Capture the cell that displays the provided text and extract its [X, Y] central coordinate. 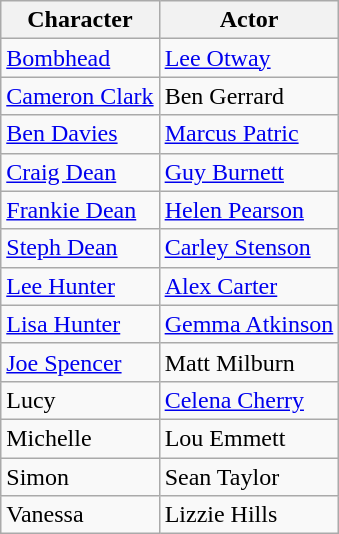
Steph Dean [80, 248]
Ben Gerrard [249, 96]
Character [80, 20]
Lucy [80, 400]
Simon [80, 477]
Craig Dean [80, 172]
Lee Hunter [80, 286]
Sean Taylor [249, 477]
Marcus Patric [249, 134]
Bombhead [80, 58]
Actor [249, 20]
Helen Pearson [249, 210]
Carley Stenson [249, 248]
Lou Emmett [249, 438]
Lee Otway [249, 58]
Lisa Hunter [80, 324]
Guy Burnett [249, 172]
Gemma Atkinson [249, 324]
Frankie Dean [80, 210]
Alex Carter [249, 286]
Joe Spencer [80, 362]
Cameron Clark [80, 96]
Lizzie Hills [249, 515]
Ben Davies [80, 134]
Matt Milburn [249, 362]
Michelle [80, 438]
Celena Cherry [249, 400]
Vanessa [80, 515]
